From the cell containing the given text, extract its center point as (X, Y) coordinate. 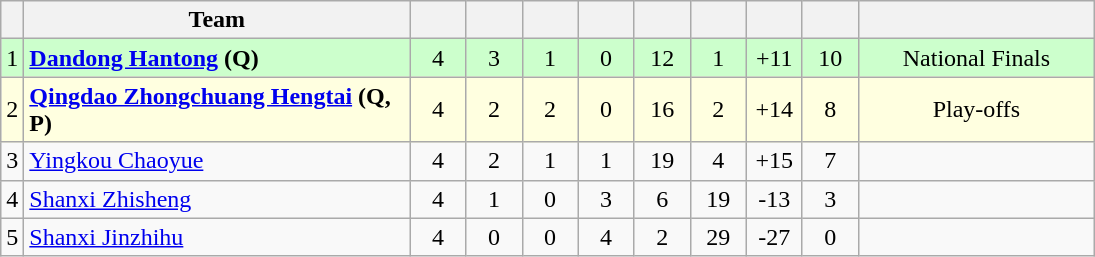
-27 (774, 237)
Yingkou Chaoyue (217, 161)
6 (662, 199)
Qingdao Zhongchuang Hengtai (Q, P) (217, 110)
+11 (774, 58)
Play-offs (976, 110)
Shanxi Zhisheng (217, 199)
29 (718, 237)
-13 (774, 199)
Shanxi Jinzhihu (217, 237)
10 (830, 58)
National Finals (976, 58)
8 (830, 110)
+15 (774, 161)
5 (12, 237)
12 (662, 58)
16 (662, 110)
7 (830, 161)
Dandong Hantong (Q) (217, 58)
Team (217, 20)
+14 (774, 110)
